Locate the cell with the specified text and output its [x, y] center coordinate. 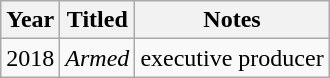
2018 [30, 58]
Titled [98, 20]
Year [30, 20]
Armed [98, 58]
executive producer [232, 58]
Notes [232, 20]
